Search for the cell housing the specified text and yield its (X, Y) center coordinate. 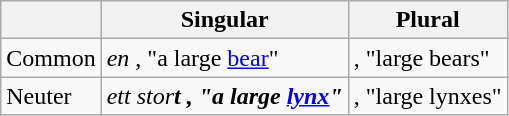
, "large lynxes" (428, 96)
Plural (428, 20)
Neuter (51, 96)
ett stort , "a large lynx" (224, 96)
Common (51, 58)
, "large bears" (428, 58)
en , "a large bear" (224, 58)
Singular (224, 20)
